For the text-containing cell, return its midpoint in (X, Y) coordinate format. 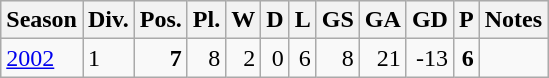
Season (42, 20)
2002 (42, 58)
W (244, 20)
Pos. (160, 20)
GA (382, 20)
Pl. (206, 20)
GD (430, 20)
D (275, 20)
7 (160, 58)
1 (108, 58)
2 (244, 58)
Notes (513, 20)
-13 (430, 58)
GS (338, 20)
P (466, 20)
0 (275, 58)
L (302, 20)
21 (382, 58)
Div. (108, 20)
